Find where the given text appears and provide that cell's center as [X, Y] coordinate. 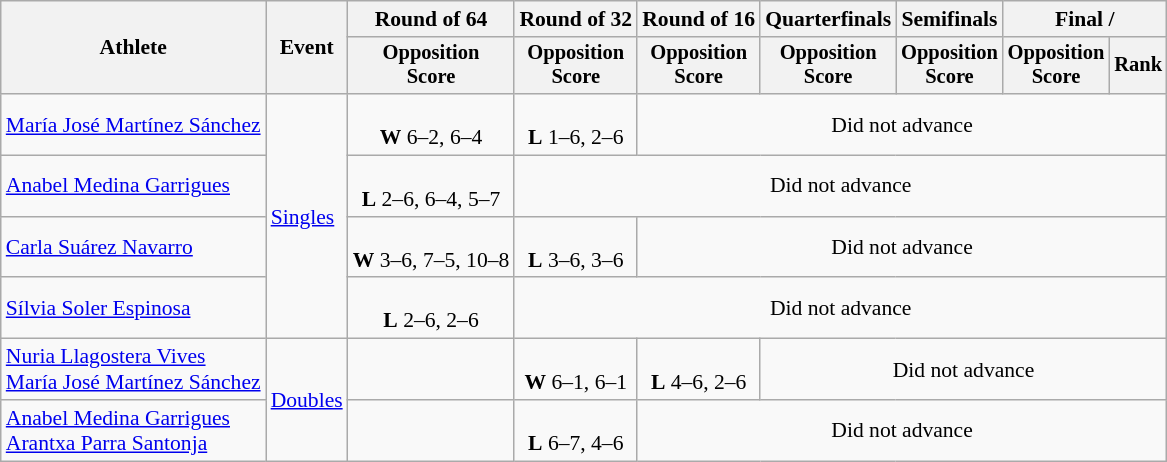
Final / [1085, 19]
Anabel Medina Garrigues [134, 186]
Round of 16 [698, 19]
Semifinals [950, 19]
W 6–1, 6–1 [576, 370]
W 6–2, 6–4 [432, 124]
Sílvia Soler Espinosa [134, 308]
L 6–7, 4–6 [576, 430]
L 2–6, 6–4, 5–7 [432, 186]
Round of 32 [576, 19]
Singles [307, 216]
Nuria Llagostera VivesMaría José Martínez Sánchez [134, 370]
L 2–6, 2–6 [432, 308]
María José Martínez Sánchez [134, 124]
Anabel Medina GarriguesArantxa Parra Santonja [134, 430]
L 3–6, 3–6 [576, 248]
L 1–6, 2–6 [576, 124]
W 3–6, 7–5, 10–8 [432, 248]
Event [307, 48]
Carla Suárez Navarro [134, 248]
Round of 64 [432, 19]
L 4–6, 2–6 [698, 370]
Athlete [134, 48]
Rank [1138, 66]
Doubles [307, 400]
Quarterfinals [828, 19]
